Identify which cell holds the provided text, then report its (X, Y) central coordinate. 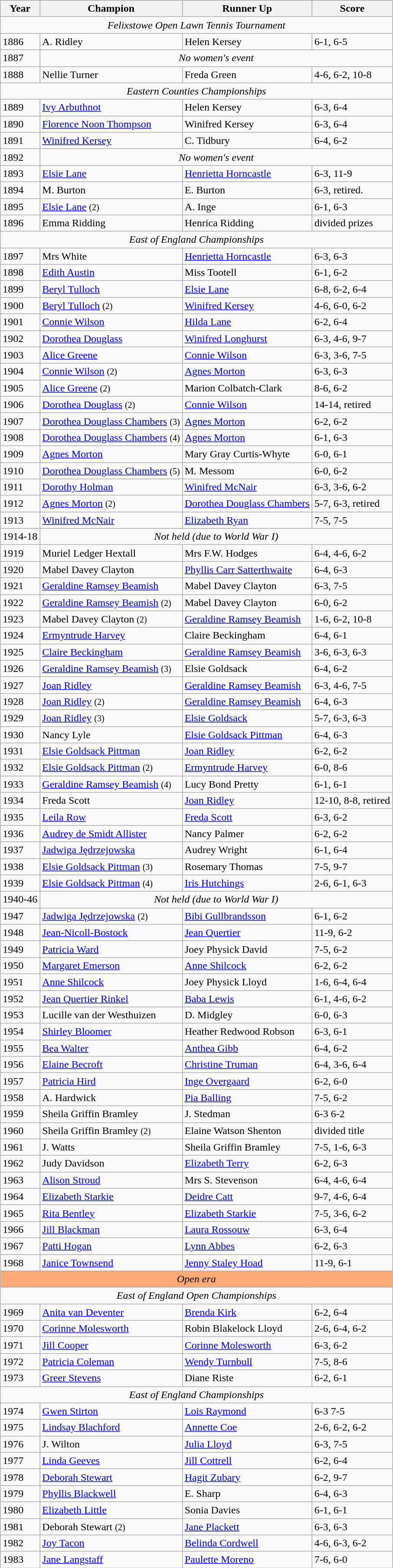
Deborah Stewart (2) (111, 1526)
1903 (20, 355)
Edith Austin (111, 273)
6-1, 4-6, 6-2 (352, 998)
Shirley Bloomer (111, 1032)
1981 (20, 1526)
Christine Truman (247, 1065)
Freda Green (247, 75)
Judy Davidson (111, 1164)
1950 (20, 965)
M. Messom (247, 470)
Audrey Wright (247, 850)
1940-46 (20, 900)
1972 (20, 1362)
Gwen Stirton (111, 1411)
Winifred Longhurst (247, 339)
Alice Greene (2) (111, 388)
Dorothea Douglass Chambers (4) (111, 437)
1891 (20, 140)
1974 (20, 1411)
Robin Blakelock Lloyd (247, 1329)
Margaret Emerson (111, 965)
1922 (20, 603)
9-7, 4-6, 6-4 (352, 1196)
6-1, 6-5 (352, 42)
1969 (20, 1312)
8-6, 6-2 (352, 388)
Rita Bentley (111, 1213)
1959 (20, 1114)
J. Stedman (247, 1114)
Baba Lewis (247, 998)
Hilda Lane (247, 322)
1910 (20, 470)
Julia Lloyd (247, 1444)
1961 (20, 1147)
Anita van Deventer (111, 1312)
1906 (20, 404)
Alice Greene (111, 355)
1936 (20, 834)
Miss Tootell (247, 273)
1934 (20, 801)
Felixstowe Open Lawn Tennis Tournament (196, 25)
1900 (20, 306)
1898 (20, 273)
Inge Overgaard (247, 1081)
1930 (20, 735)
1928 (20, 701)
Geraldine Ramsey Beamish (3) (111, 668)
1938 (20, 867)
1907 (20, 421)
1971 (20, 1345)
7-5, 9-7 (352, 867)
Jenny Staley Hoad (247, 1263)
Elaine Becroft (111, 1065)
Elizabeth Terry (247, 1164)
6-0, 6-1 (352, 454)
Greer Stevens (111, 1378)
Beryl Tulloch (111, 289)
Lucy Bond Pretty (247, 784)
1899 (20, 289)
1931 (20, 751)
Audrey de Smidt Allister (111, 834)
1-6, 6-4, 6-4 (352, 982)
1909 (20, 454)
Mrs White (111, 256)
1935 (20, 817)
Bibi Gullbrandsson (247, 916)
Runner Up (247, 9)
Jill Blackman (111, 1229)
Anthea Gibb (247, 1048)
1968 (20, 1263)
1897 (20, 256)
Brenda Kirk (247, 1312)
1894 (20, 190)
4-6, 6-0, 6-2 (352, 306)
1904 (20, 372)
6-2, 6-0 (352, 1081)
Joan Ridley (2) (111, 701)
7-5, 3-6, 6-2 (352, 1213)
1912 (20, 504)
Leila Row (111, 817)
6-4, 4-6, 6-2 (352, 553)
Jane Langstaff (111, 1560)
Deborah Stewart (111, 1477)
1887 (20, 58)
Hagit Zubary (247, 1477)
Jadwiga Jędrzejowska (111, 850)
1957 (20, 1081)
Lois Raymond (247, 1411)
Nellie Turner (111, 75)
6-3, 6-1 (352, 1032)
1923 (20, 619)
1888 (20, 75)
1951 (20, 982)
1979 (20, 1493)
1932 (20, 768)
C. Tidbury (247, 140)
Heather Redwood Robson (247, 1032)
1893 (20, 173)
Agnes Morton (2) (111, 504)
J. Watts (111, 1147)
6-3, 3-6, 7-5 (352, 355)
Elsie Goldsack Pittman (3) (111, 867)
Jean-Nicoll-Bostock (111, 932)
1973 (20, 1378)
Dorothea Douglass (2) (111, 404)
Linda Geeves (111, 1460)
Phyllis Carr Satterthwaite (247, 570)
Dorothea Douglass Chambers (247, 504)
5-7, 6-3, retired (352, 504)
Lindsay Blachford (111, 1428)
Patti Hogan (111, 1246)
1911 (20, 487)
1980 (20, 1510)
Elizabeth Ryan (247, 520)
Year (20, 9)
Joan Ridley (3) (111, 718)
14-14, retired (352, 404)
6-3, retired. (352, 190)
1977 (20, 1460)
1892 (20, 157)
1886 (20, 42)
divided title (352, 1131)
Jadwiga Jędrzejowska (2) (111, 916)
Elsie Lane (2) (111, 207)
1937 (20, 850)
Jean Quertier Rinkel (111, 998)
Ivy Arbuthnot (111, 108)
Mrs F.W. Hodges (247, 553)
Jill Cottrell (247, 1460)
Marion Colbatch-Clark (247, 388)
Paulette Moreno (247, 1560)
East of England Open Championships (196, 1296)
Eastern Counties Championships (196, 91)
1978 (20, 1477)
1947 (20, 916)
Belinda Cordwell (247, 1543)
A. Inge (247, 207)
6-3, 3-6, 6-2 (352, 487)
Open era (196, 1279)
1963 (20, 1180)
A. Ridley (111, 42)
Pia Balling (247, 1098)
Connie Wilson (2) (111, 372)
Dorothy Holman (111, 487)
Janice Townsend (111, 1263)
6-8, 6-2, 6-4 (352, 289)
Alison Stroud (111, 1180)
6-3 6-2 (352, 1114)
Jean Quertier (247, 932)
Nancy Lyle (111, 735)
6-2, 6-1 (352, 1378)
Elsie Goldsack Pittman (2) (111, 768)
1913 (20, 520)
6-3 7-5 (352, 1411)
Score (352, 9)
Annette Coe (247, 1428)
Bea Walter (111, 1048)
6-3, 4-6, 7-5 (352, 685)
A. Hardwick (111, 1098)
11-9, 6-1 (352, 1263)
2-6, 6-4, 6-2 (352, 1329)
1955 (20, 1048)
2-6, 6-1, 6-3 (352, 883)
11-9, 6-2 (352, 932)
1933 (20, 784)
Rosemary Thomas (247, 867)
1954 (20, 1032)
1890 (20, 124)
1895 (20, 207)
Wendy Turnbull (247, 1362)
Mrs S. Stevenson (247, 1180)
6-3, 4-6, 9-7 (352, 339)
1949 (20, 949)
Joey Physick David (247, 949)
1925 (20, 652)
Elaine Watson Shenton (247, 1131)
1975 (20, 1428)
Florence Noon Thompson (111, 124)
1976 (20, 1444)
Jill Cooper (111, 1345)
1958 (20, 1098)
Mary Gray Curtis-Whyte (247, 454)
4-6, 6-3, 6-2 (352, 1543)
1982 (20, 1543)
Beryl Tulloch (2) (111, 306)
1908 (20, 437)
Lynn Abbes (247, 1246)
3-6, 6-3, 6-3 (352, 652)
7-5, 7-5 (352, 520)
Elsie Goldsack Pittman (4) (111, 883)
Patricia Coleman (111, 1362)
1926 (20, 668)
Sonia Davies (247, 1510)
7-5, 8-6 (352, 1362)
Patricia Hird (111, 1081)
1965 (20, 1213)
1962 (20, 1164)
Jane Plackett (247, 1526)
Champion (111, 9)
2-6, 6-2, 6-2 (352, 1428)
1902 (20, 339)
1924 (20, 636)
1967 (20, 1246)
1939 (20, 883)
1983 (20, 1560)
Dorothea Douglass Chambers (5) (111, 470)
1960 (20, 1131)
Deidre Catt (247, 1196)
6-4, 6-1 (352, 636)
Joey Physick Lloyd (247, 982)
1966 (20, 1229)
Geraldine Ramsey Beamish (2) (111, 603)
6-0, 6-3 (352, 1015)
1921 (20, 586)
J. Wilton (111, 1444)
1896 (20, 223)
Iris Hutchings (247, 883)
1-6, 6-2, 10-8 (352, 619)
1905 (20, 388)
5-7, 6-3, 6-3 (352, 718)
divided prizes (352, 223)
1956 (20, 1065)
1953 (20, 1015)
1952 (20, 998)
E. Burton (247, 190)
D. Midgley (247, 1015)
4-6, 6-2, 10-8 (352, 75)
Sheila Griffin Bramley (2) (111, 1131)
1889 (20, 108)
Dorothea Douglass (111, 339)
1914-18 (20, 537)
1927 (20, 685)
Dorothea Douglass Chambers (3) (111, 421)
Joy Tacon (111, 1543)
1970 (20, 1329)
Diane Riste (247, 1378)
Henrica Ridding (247, 223)
Mabel Davey Clayton (2) (111, 619)
1964 (20, 1196)
1901 (20, 322)
12-10, 8-8, retired (352, 801)
Nancy Palmer (247, 834)
Elizabeth Little (111, 1510)
Laura Rossouw (247, 1229)
Geraldine Ramsey Beamish (4) (111, 784)
Lucille van der Westhuizen (111, 1015)
Patricia Ward (111, 949)
M. Burton (111, 190)
Emma Ridding (111, 223)
6-1, 6-4 (352, 850)
1948 (20, 932)
6-0, 8-6 (352, 768)
Phyllis Blackwell (111, 1493)
E. Sharp (247, 1493)
1920 (20, 570)
7-5, 1-6, 6-3 (352, 1147)
1919 (20, 553)
6-4, 3-6, 6-4 (352, 1065)
6-3, 11-9 (352, 173)
6-4, 4-6, 6-4 (352, 1180)
1929 (20, 718)
Muriel Ledger Hextall (111, 553)
6-2, 9-7 (352, 1477)
7-6, 6-0 (352, 1560)
